Determine the (X, Y) coordinate at the center of the cell enclosing the given text.  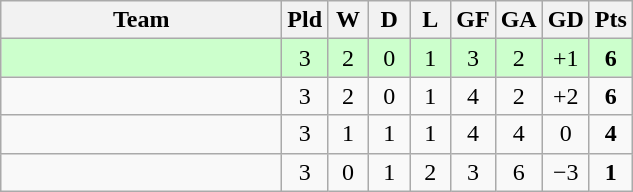
GF (473, 20)
W (348, 20)
−3 (566, 172)
+1 (566, 58)
Pld (305, 20)
+2 (566, 96)
GD (566, 20)
Pts (610, 20)
Team (142, 20)
L (430, 20)
GA (518, 20)
D (390, 20)
